Search for the cell housing the specified text and yield its [x, y] center coordinate. 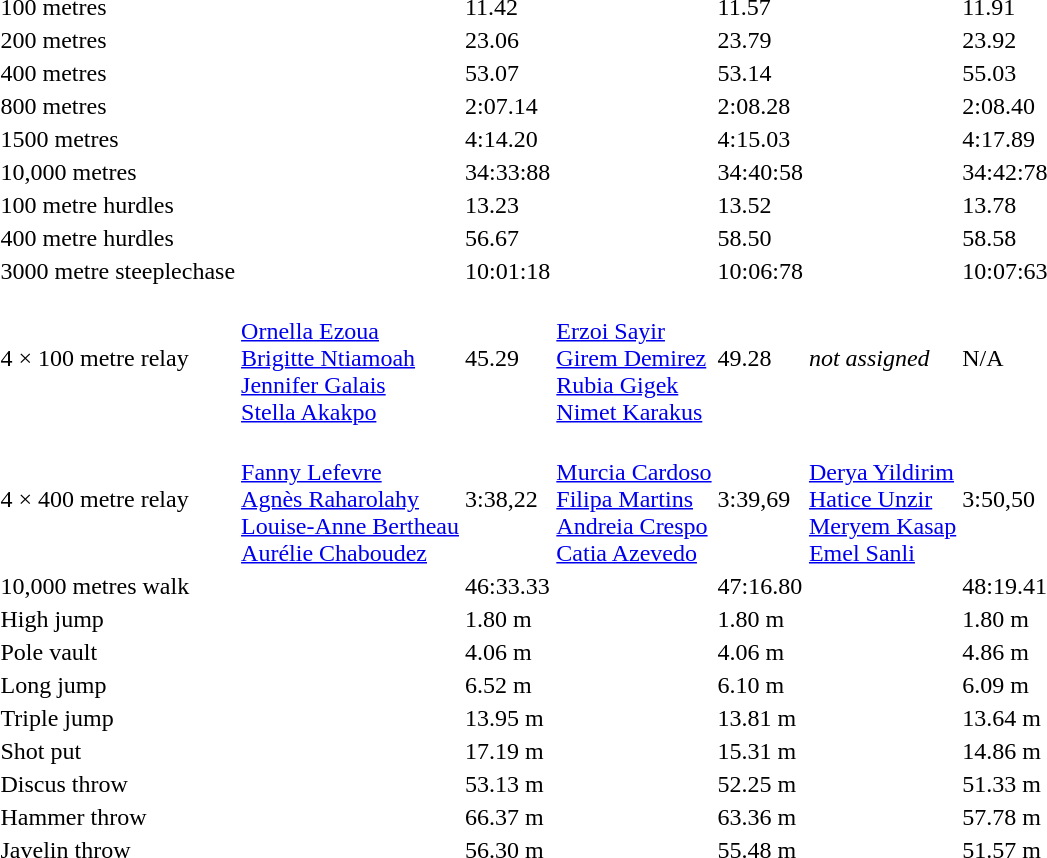
13.95 m [507, 718]
53.07 [507, 73]
6.10 m [760, 685]
13.81 m [760, 718]
47:16.80 [760, 586]
34:40:58 [760, 172]
10:01:18 [507, 271]
Derya YildirimHatice UnzirMeryem KasapEmel Sanli [882, 499]
49.28 [760, 358]
53.14 [760, 73]
3:38,22 [507, 499]
56.67 [507, 238]
46:33.33 [507, 586]
10:06:78 [760, 271]
2:07.14 [507, 106]
4:14.20 [507, 139]
not assigned [882, 358]
58.50 [760, 238]
17.19 m [507, 751]
Ornella EzouaBrigitte NtiamoahJennifer GalaisStella Akakpo [350, 358]
Fanny LefevreAgnès RaharolahyLouise-Anne BertheauAurélie Chaboudez [350, 499]
52.25 m [760, 784]
13.52 [760, 205]
13.23 [507, 205]
45.29 [507, 358]
Murcia CardosoFilipa MartinsAndreia CrespoCatia Azevedo [634, 499]
15.31 m [760, 751]
23.79 [760, 40]
63.36 m [760, 817]
53.13 m [507, 784]
34:33:88 [507, 172]
4:15.03 [760, 139]
66.37 m [507, 817]
2:08.28 [760, 106]
6.52 m [507, 685]
23.06 [507, 40]
Erzoi SayirGirem DemirezRubia GigekNimet Karakus [634, 358]
3:39,69 [760, 499]
